Locate the cell with the specified text and output its (X, Y) center coordinate. 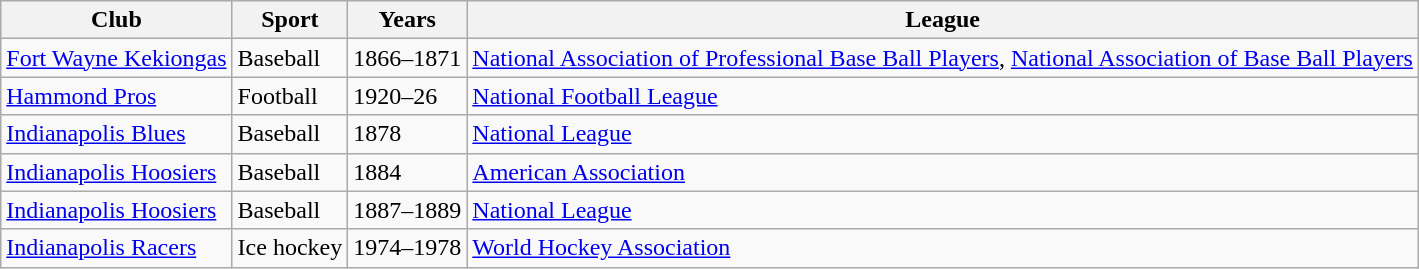
Club (116, 20)
1974–1978 (408, 248)
Fort Wayne Kekiongas (116, 58)
National Association of Professional Base Ball Players, National Association of Base Ball Players (943, 58)
Hammond Pros (116, 96)
World Hockey Association (943, 248)
National Football League (943, 96)
1884 (408, 172)
Indianapolis Blues (116, 134)
1920–26 (408, 96)
Sport (290, 20)
1878 (408, 134)
Indianapolis Racers (116, 248)
1887–1889 (408, 210)
American Association (943, 172)
1866–1871 (408, 58)
Football (290, 96)
Ice hockey (290, 248)
League (943, 20)
Years (408, 20)
